Extract the [x, y] coordinate from the center of the cell holding the provided text.  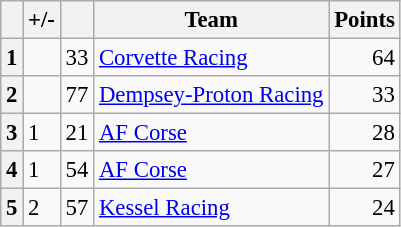
3 [12, 133]
Corvette Racing [212, 58]
Points [364, 20]
+/- [42, 20]
Team [212, 20]
5 [12, 208]
28 [364, 133]
21 [76, 133]
Kessel Racing [212, 208]
4 [12, 170]
54 [76, 170]
Dempsey-Proton Racing [212, 95]
77 [76, 95]
64 [364, 58]
24 [364, 208]
27 [364, 170]
57 [76, 208]
